Capture the cell that displays the provided text and extract its (x, y) central coordinate. 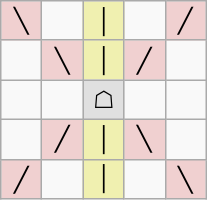
☖ (104, 100)
